Pinpoint the cell where the given text exists, returning its [X, Y] midpoint coordinate. 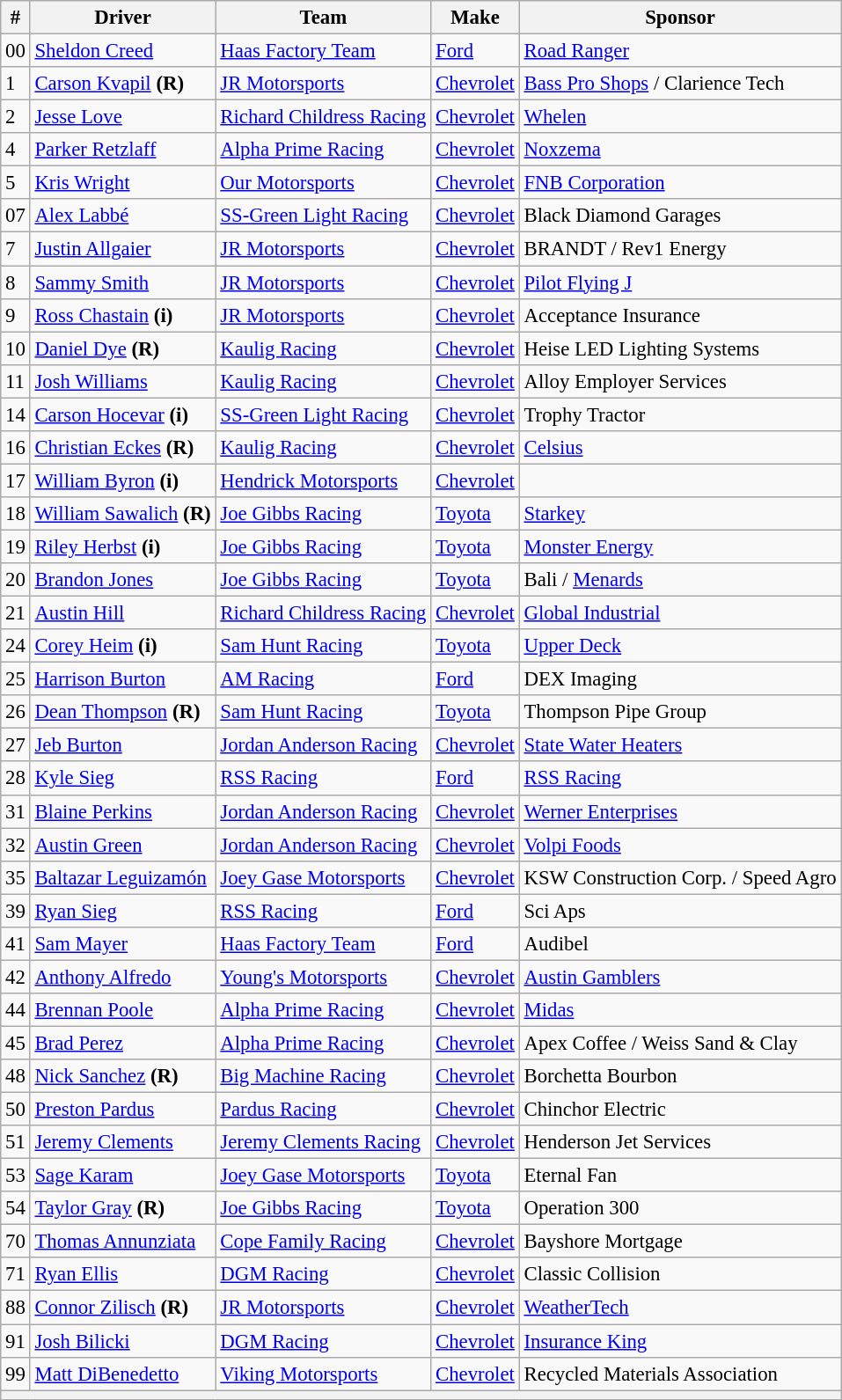
Heise LED Lighting Systems [680, 348]
DEX Imaging [680, 679]
14 [16, 414]
26 [16, 712]
WeatherTech [680, 1308]
Acceptance Insurance [680, 315]
Anthony Alfredo [123, 977]
54 [16, 1208]
Midas [680, 1010]
Riley Herbst (i) [123, 546]
Sam Mayer [123, 944]
Volpi Foods [680, 845]
9 [16, 315]
Justin Allgaier [123, 249]
88 [16, 1308]
Corey Heim (i) [123, 646]
Ross Chastain (i) [123, 315]
Austin Hill [123, 613]
Chinchor Electric [680, 1110]
Brandon Jones [123, 580]
Young's Motorsports [324, 977]
William Sawalich (R) [123, 514]
71 [16, 1275]
Josh Bilicki [123, 1341]
Thompson Pipe Group [680, 712]
Apex Coffee / Weiss Sand & Clay [680, 1043]
Jeb Burton [123, 745]
5 [16, 183]
Borchetta Bourbon [680, 1076]
4 [16, 150]
32 [16, 845]
50 [16, 1110]
Ryan Sieg [123, 911]
Werner Enterprises [680, 811]
Whelen [680, 117]
Operation 300 [680, 1208]
Kris Wright [123, 183]
Blaine Perkins [123, 811]
51 [16, 1142]
Nick Sanchez (R) [123, 1076]
07 [16, 216]
8 [16, 282]
Jesse Love [123, 117]
1 [16, 84]
Alloy Employer Services [680, 381]
Henderson Jet Services [680, 1142]
Global Industrial [680, 613]
28 [16, 779]
Big Machine Racing [324, 1076]
Hendrick Motorsports [324, 480]
Bayshore Mortgage [680, 1242]
27 [16, 745]
Taylor Gray (R) [123, 1208]
Jeremy Clements Racing [324, 1142]
Austin Green [123, 845]
Noxzema [680, 150]
Bali / Menards [680, 580]
Christian Eckes (R) [123, 448]
2 [16, 117]
Josh Williams [123, 381]
Brad Perez [123, 1043]
Starkey [680, 514]
Baltazar Leguizamón [123, 877]
16 [16, 448]
Harrison Burton [123, 679]
Jeremy Clements [123, 1142]
Connor Zilisch (R) [123, 1308]
Austin Gamblers [680, 977]
Sammy Smith [123, 282]
Black Diamond Garages [680, 216]
44 [16, 1010]
Upper Deck [680, 646]
45 [16, 1043]
Sage Karam [123, 1176]
FNB Corporation [680, 183]
00 [16, 51]
Carson Hocevar (i) [123, 414]
Viking Motorsports [324, 1374]
48 [16, 1076]
Kyle Sieg [123, 779]
70 [16, 1242]
Team [324, 18]
BRANDT / Rev1 Energy [680, 249]
42 [16, 977]
7 [16, 249]
Classic Collision [680, 1275]
Monster Energy [680, 546]
Bass Pro Shops / Clarience Tech [680, 84]
State Water Heaters [680, 745]
19 [16, 546]
Our Motorsports [324, 183]
41 [16, 944]
KSW Construction Corp. / Speed Agro [680, 877]
Recycled Materials Association [680, 1374]
35 [16, 877]
18 [16, 514]
Pardus Racing [324, 1110]
AM Racing [324, 679]
Cope Family Racing [324, 1242]
21 [16, 613]
31 [16, 811]
Make [475, 18]
Sponsor [680, 18]
# [16, 18]
25 [16, 679]
17 [16, 480]
39 [16, 911]
Brennan Poole [123, 1010]
Trophy Tractor [680, 414]
Eternal Fan [680, 1176]
Daniel Dye (R) [123, 348]
53 [16, 1176]
20 [16, 580]
Celsius [680, 448]
Audibel [680, 944]
Parker Retzlaff [123, 150]
24 [16, 646]
Alex Labbé [123, 216]
11 [16, 381]
Pilot Flying J [680, 282]
Dean Thompson (R) [123, 712]
Sci Aps [680, 911]
Sheldon Creed [123, 51]
Insurance King [680, 1341]
10 [16, 348]
Thomas Annunziata [123, 1242]
Preston Pardus [123, 1110]
Driver [123, 18]
99 [16, 1374]
Matt DiBenedetto [123, 1374]
91 [16, 1341]
William Byron (i) [123, 480]
Ryan Ellis [123, 1275]
Carson Kvapil (R) [123, 84]
Road Ranger [680, 51]
